Return the (x, y) coordinate for the center point of the cell that contains the specified text.  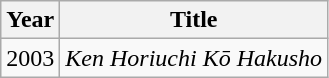
Ken Horiuchi Kō Hakusho (194, 58)
2003 (30, 58)
Title (194, 20)
Year (30, 20)
